For the text-containing cell, return its midpoint in (X, Y) coordinate format. 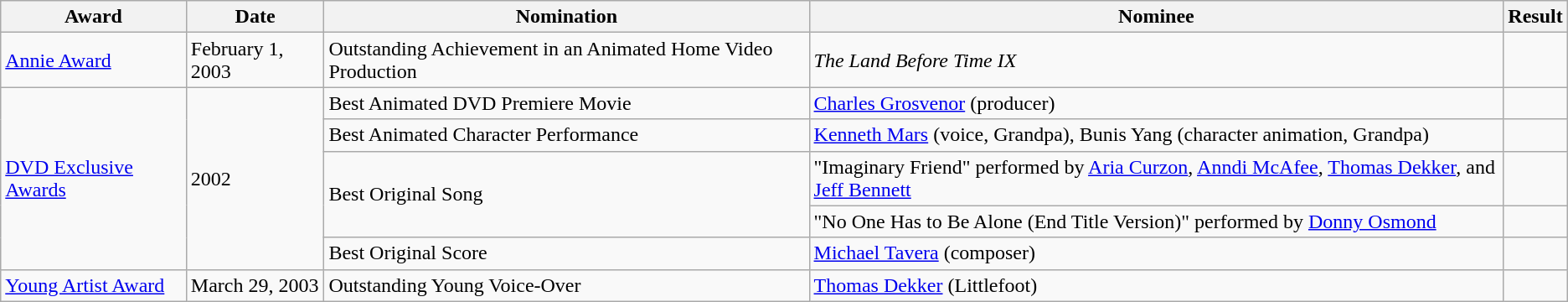
Annie Award (94, 60)
Nomination (566, 17)
"Imaginary Friend" performed by Aria Curzon, Anndi McAfee, Thomas Dekker, and Jeff Bennett (1156, 178)
Charles Grosvenor (producer) (1156, 103)
Young Artist Award (94, 285)
February 1, 2003 (255, 60)
2002 (255, 178)
Date (255, 17)
Kenneth Mars (voice, Grandpa), Bunis Yang (character animation, Grandpa) (1156, 135)
Best Animated DVD Premiere Movie (566, 103)
DVD Exclusive Awards (94, 178)
March 29, 2003 (255, 285)
"No One Has to Be Alone (End Title Version)" performed by Donny Osmond (1156, 221)
Nominee (1156, 17)
The Land Before Time IX (1156, 60)
Michael Tavera (composer) (1156, 253)
Outstanding Achievement in an Animated Home Video Production (566, 60)
Best Original Song (566, 195)
Result (1535, 17)
Thomas Dekker (Littlefoot) (1156, 285)
Best Original Score (566, 253)
Outstanding Young Voice-Over (566, 285)
Best Animated Character Performance (566, 135)
Award (94, 17)
